Detect which cell encompasses the target text, then output its [X, Y] center coordinate. 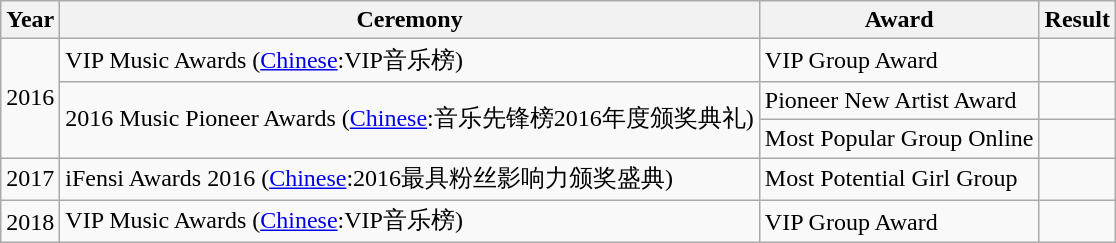
2018 [30, 222]
Most Popular Group Online [899, 138]
Pioneer New Artist Award [899, 100]
Ceremony [410, 20]
Most Potential Girl Group [899, 180]
iFensi Awards 2016 (Chinese:2016最具粉丝影响力颁奖盛典) [410, 180]
2017 [30, 180]
Result [1077, 20]
2016 [30, 98]
2016 Music Pioneer Awards (Chinese:音乐先锋榜2016年度颁奖典礼) [410, 119]
Award [899, 20]
Year [30, 20]
